For the text-containing cell, return its midpoint in (X, Y) coordinate format. 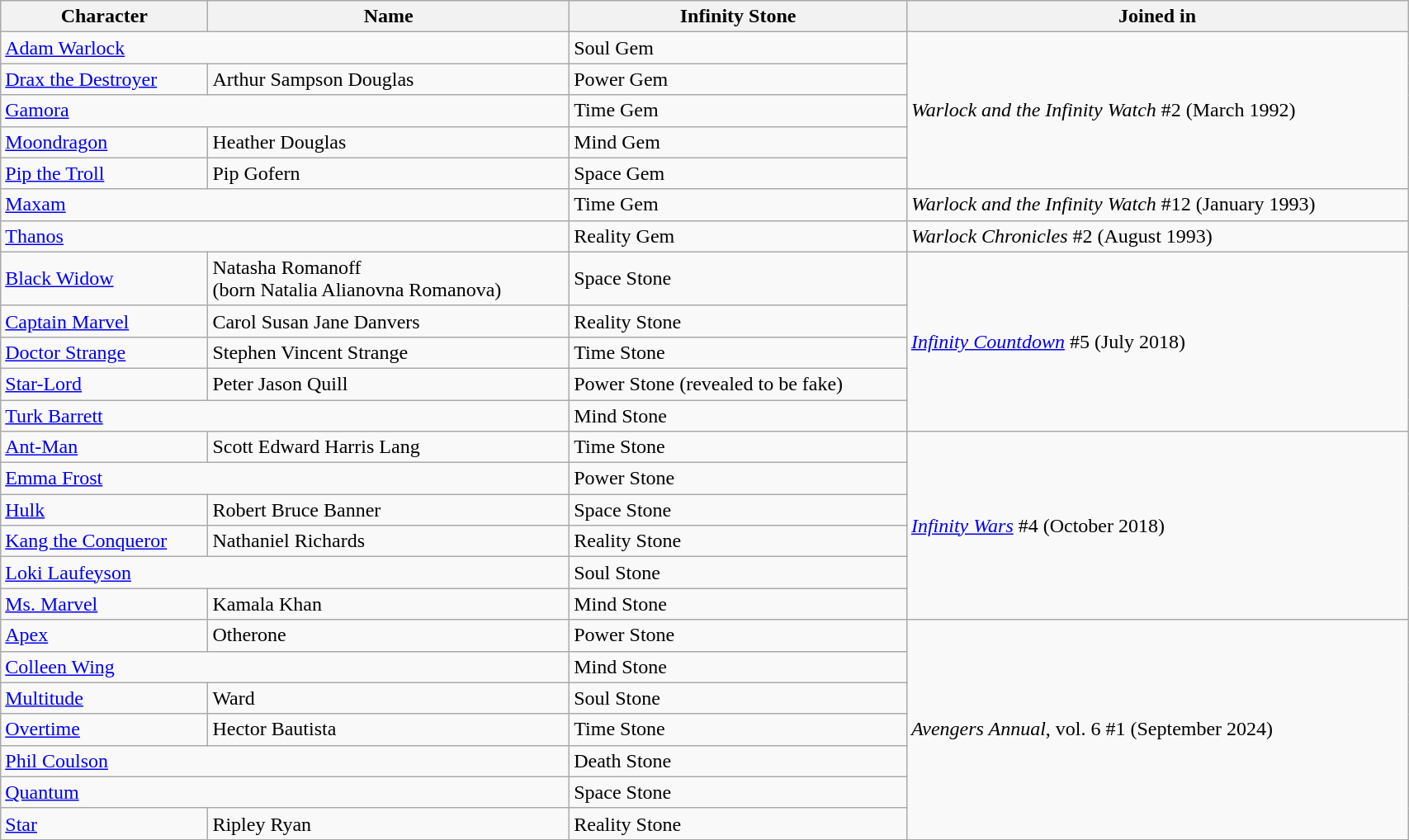
Heather Douglas (389, 142)
Black Widow (104, 279)
Colleen Wing (286, 667)
Name (389, 17)
Power Stone (revealed to be fake) (738, 384)
Thanos (286, 236)
Multitude (104, 698)
Drax the Destroyer (104, 79)
Ms. Marvel (104, 604)
Ripley Ryan (389, 823)
Apex (104, 635)
Avengers Annual, vol. 6 #1 (September 2024) (1157, 729)
Hector Bautista (389, 729)
Carol Susan Jane Danvers (389, 321)
Captain Marvel (104, 321)
Stephen Vincent Strange (389, 352)
Gamora (286, 111)
Arthur Sampson Douglas (389, 79)
Phil Coulson (286, 761)
Doctor Strange (104, 352)
Star-Lord (104, 384)
Infinity Wars #4 (October 2018) (1157, 526)
Peter Jason Quill (389, 384)
Robert Bruce Banner (389, 510)
Natasha Romanoff(born Natalia Alianovna Romanova) (389, 279)
Quantum (286, 792)
Moondragon (104, 142)
Infinity Stone (738, 17)
Loki Laufeyson (286, 573)
Death Stone (738, 761)
Reality Gem (738, 236)
Scott Edward Harris Lang (389, 447)
Infinity Countdown #5 (July 2018) (1157, 342)
Overtime (104, 729)
Warlock and the Infinity Watch #2 (March 1992) (1157, 111)
Space Gem (738, 173)
Kang the Conqueror (104, 541)
Otherone (389, 635)
Ward (389, 698)
Maxam (286, 205)
Mind Gem (738, 142)
Character (104, 17)
Star (104, 823)
Warlock and the Infinity Watch #12 (January 1993) (1157, 205)
Power Gem (738, 79)
Ant-Man (104, 447)
Adam Warlock (286, 48)
Soul Gem (738, 48)
Pip Gofern (389, 173)
Warlock Chronicles #2 (August 1993) (1157, 236)
Nathaniel Richards (389, 541)
Joined in (1157, 17)
Emma Frost (286, 479)
Pip the Troll (104, 173)
Hulk (104, 510)
Kamala Khan (389, 604)
Turk Barrett (286, 415)
